Detect which cell encompasses the target text, then output its (x, y) center coordinate. 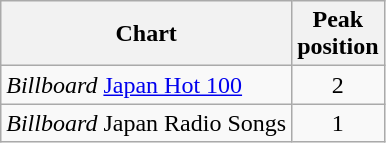
2 (338, 85)
Chart (146, 34)
Billboard Japan Radio Songs (146, 123)
Peakposition (338, 34)
Billboard Japan Hot 100 (146, 85)
1 (338, 123)
